Extract the [X, Y] coordinate from the center of the cell holding the provided text.  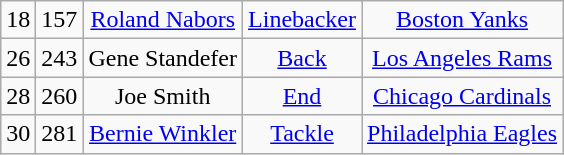
157 [60, 20]
Joe Smith [163, 96]
Back [302, 58]
30 [18, 134]
Chicago Cardinals [462, 96]
Linebacker [302, 20]
243 [60, 58]
Bernie Winkler [163, 134]
Tackle [302, 134]
18 [18, 20]
28 [18, 96]
Philadelphia Eagles [462, 134]
Roland Nabors [163, 20]
26 [18, 58]
Gene Standefer [163, 58]
260 [60, 96]
End [302, 96]
Boston Yanks [462, 20]
281 [60, 134]
Los Angeles Rams [462, 58]
